Pinpoint the cell where the given text exists, returning its (x, y) midpoint coordinate. 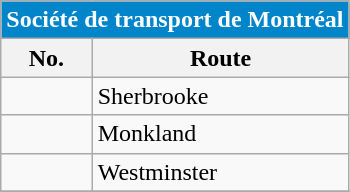
Société de transport de Montréal (175, 20)
Westminster (220, 172)
Route (220, 58)
Monkland (220, 134)
No. (46, 58)
Sherbrooke (220, 96)
